Locate the cell with the specified text and output its (X, Y) center coordinate. 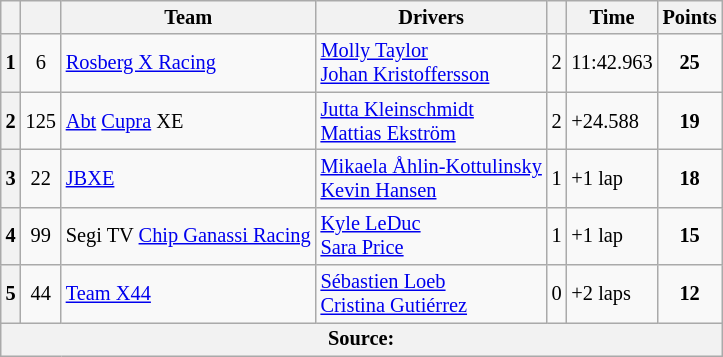
JBXE (188, 178)
Segi TV Chip Ganassi Racing (188, 236)
Molly Taylor Johan Kristoffersson (432, 63)
Time (612, 17)
Source: (362, 339)
Rosberg X Racing (188, 63)
125 (41, 121)
4 (11, 236)
19 (690, 121)
3 (11, 178)
99 (41, 236)
Abt Cupra XE (188, 121)
0 (557, 294)
Team (188, 17)
Sébastien Loeb Cristina Gutiérrez (432, 294)
25 (690, 63)
6 (41, 63)
22 (41, 178)
44 (41, 294)
+24.588 (612, 121)
12 (690, 294)
5 (11, 294)
Drivers (432, 17)
Jutta Kleinschmidt Mattias Ekström (432, 121)
Mikaela Åhlin-Kottulinsky Kevin Hansen (432, 178)
Points (690, 17)
15 (690, 236)
Kyle LeDuc Sara Price (432, 236)
+2 laps (612, 294)
11:42.963 (612, 63)
Team X44 (188, 294)
18 (690, 178)
